Find where the given text appears and provide that cell's center as [X, Y] coordinate. 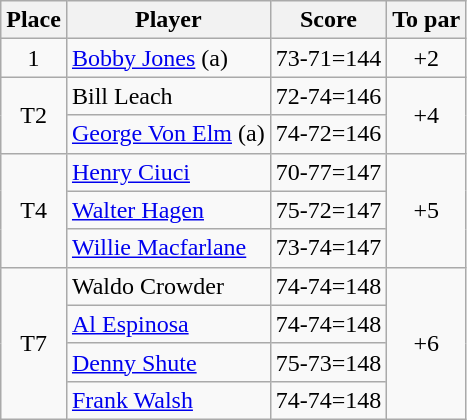
73-71=144 [328, 58]
Bobby Jones (a) [168, 58]
Al Espinosa [168, 324]
1 [34, 58]
75-73=148 [328, 362]
74-72=146 [328, 134]
Score [328, 20]
T2 [34, 115]
Player [168, 20]
Henry Ciuci [168, 172]
+5 [426, 210]
Waldo Crowder [168, 286]
75-72=147 [328, 210]
70-77=147 [328, 172]
72-74=146 [328, 96]
George Von Elm (a) [168, 134]
Willie Macfarlane [168, 248]
Place [34, 20]
To par [426, 20]
73-74=147 [328, 248]
+2 [426, 58]
Walter Hagen [168, 210]
+6 [426, 343]
T7 [34, 343]
Frank Walsh [168, 400]
T4 [34, 210]
Bill Leach [168, 96]
+4 [426, 115]
Denny Shute [168, 362]
